Search for the cell housing the specified text and yield its (x, y) center coordinate. 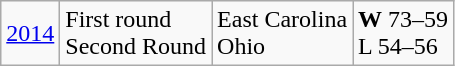
East CarolinaOhio (282, 34)
First roundSecond Round (136, 34)
2014 (30, 34)
W 73–59 L 54–56 (404, 34)
